Provide the [X, Y] coordinate of the cell's center where the given text is located.  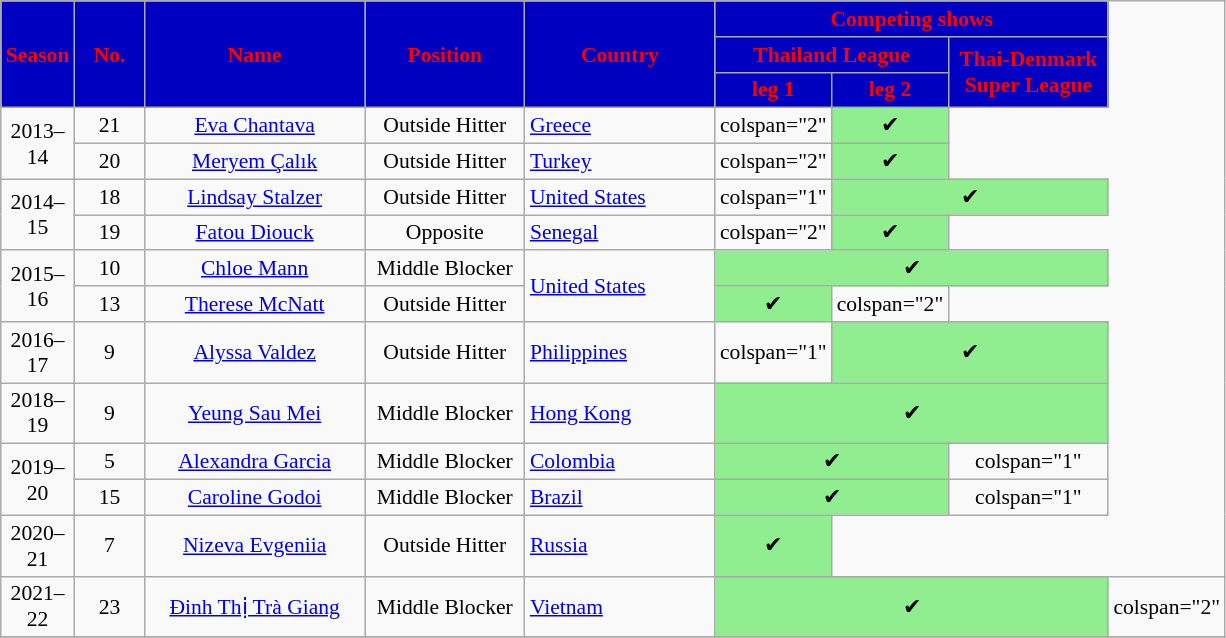
2020–21 [38, 546]
2015–16 [38, 286]
10 [109, 269]
Season [38, 54]
18 [109, 197]
Caroline Godoi [255, 498]
Philippines [620, 352]
Eva Chantava [255, 126]
Alexandra Garcia [255, 462]
19 [109, 233]
2014–15 [38, 214]
Lindsay Stalzer [255, 197]
23 [109, 606]
Russia [620, 546]
7 [109, 546]
20 [109, 162]
Đinh Thị Trà Giang [255, 606]
Nizeva Evgeniia [255, 546]
Opposite [445, 233]
Thai-Denmark Super League [1028, 72]
Chloe Mann [255, 269]
2019–20 [38, 480]
Thailand League [832, 55]
Greece [620, 126]
Hong Kong [620, 414]
Meryem Çalık [255, 162]
Turkey [620, 162]
Name [255, 54]
2018–19 [38, 414]
Position [445, 54]
5 [109, 462]
Yeung Sau Mei [255, 414]
Vietnam [620, 606]
Senegal [620, 233]
Alyssa Valdez [255, 352]
Brazil [620, 498]
2016–17 [38, 352]
Competing shows [912, 19]
15 [109, 498]
2013–14 [38, 144]
21 [109, 126]
leg 1 [774, 90]
No. [109, 54]
2021–22 [38, 606]
leg 2 [890, 90]
Therese McNatt [255, 304]
Country [620, 54]
Fatou Diouck [255, 233]
13 [109, 304]
Colombia [620, 462]
